Scan for the cell matching the given text and deliver its [X, Y] coordinate at center. 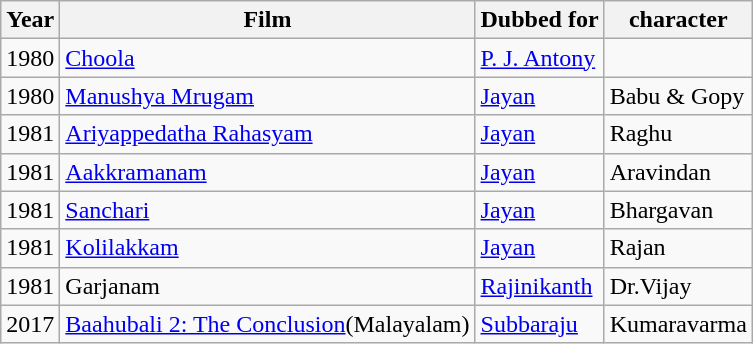
Rajinikanth [540, 286]
Baahubali 2: The Conclusion(Malayalam) [268, 324]
Dubbed for [540, 20]
Raghu [678, 134]
Bhargavan [678, 210]
P. J. Antony [540, 58]
2017 [30, 324]
Sanchari [268, 210]
Dr.Vijay [678, 286]
Kolilakkam [268, 248]
Manushya Mrugam [268, 96]
Rajan [678, 248]
Babu & Gopy [678, 96]
Choola [268, 58]
Year [30, 20]
Garjanam [268, 286]
Film [268, 20]
Aravindan [678, 172]
Aakkramanam [268, 172]
Kumaravarma [678, 324]
Subbaraju [540, 324]
character [678, 20]
Ariyappedatha Rahasyam [268, 134]
